Locate the cell with the specified text and output its (x, y) center coordinate. 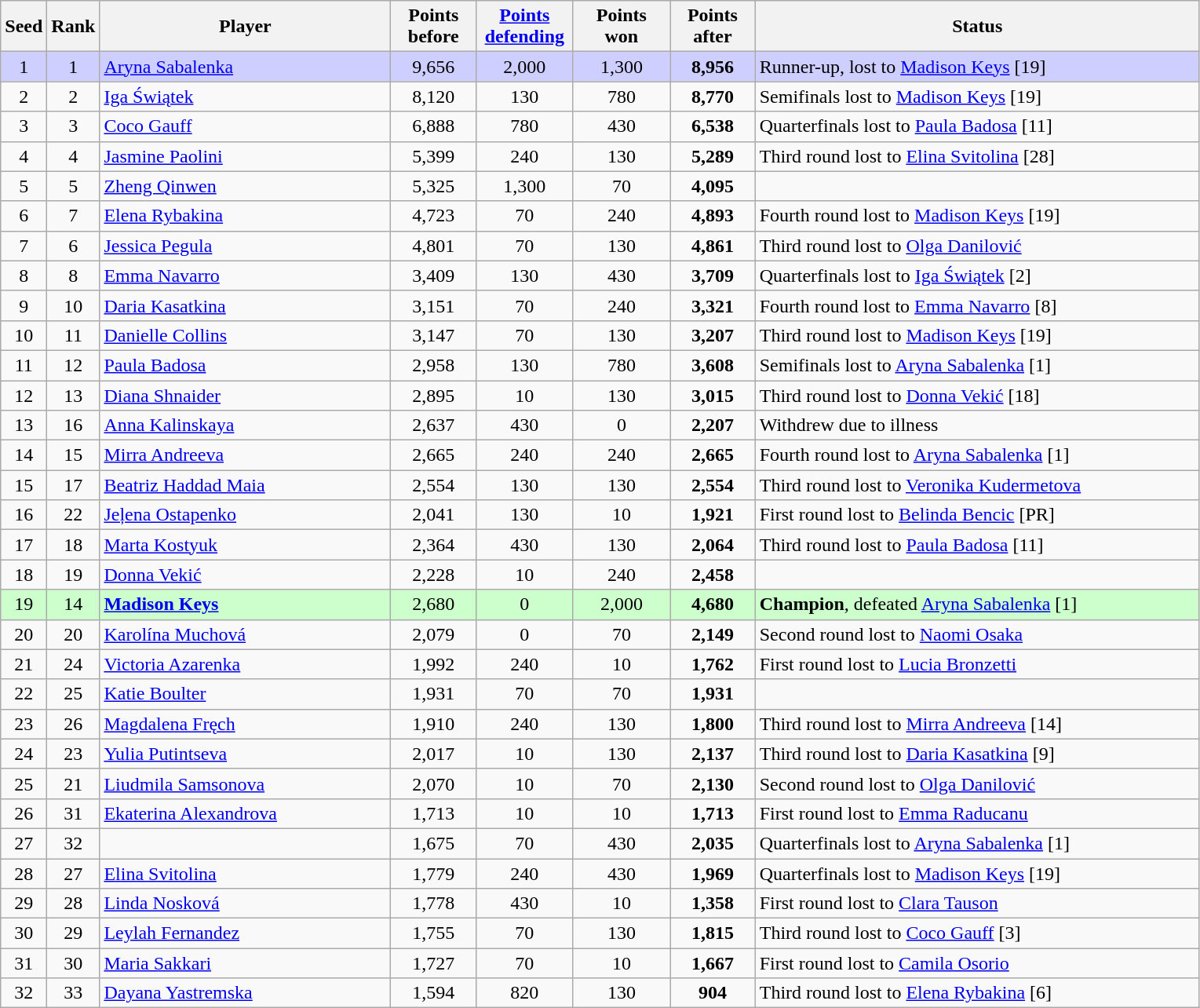
Donna Vekić (245, 575)
5,289 (713, 156)
2,458 (713, 575)
1,667 (713, 963)
2,895 (433, 395)
Iga Świątek (245, 97)
Third round lost to Elina Svitolina [28] (977, 156)
Jeļena Ostapenko (245, 515)
1,910 (433, 724)
4,893 (713, 216)
3,709 (713, 276)
1,921 (713, 515)
Marta Kostyuk (245, 545)
8,120 (433, 97)
Champion, defeated Aryna Sabalenka [1] (977, 604)
Leylah Fernandez (245, 933)
Points before (433, 27)
2,130 (713, 783)
2,207 (713, 425)
Emma Navarro (245, 276)
1,594 (433, 993)
Daria Kasatkina (245, 305)
1,969 (713, 874)
Katie Boulter (245, 694)
Diana Shnaider (245, 395)
Beatriz Haddad Maia (245, 485)
Aryna Sabalenka (245, 67)
Quarterfinals lost to Madison Keys [19] (977, 874)
Points defending (525, 27)
2,637 (433, 425)
2,228 (433, 575)
3,207 (713, 335)
5,399 (433, 156)
2,041 (433, 515)
Fourth round lost to Emma Navarro [8] (977, 305)
Ekaterina Alexandrova (245, 813)
Dayana Yastremska (245, 993)
Paula Badosa (245, 365)
Third round lost to Daria Kasatkina [9] (977, 754)
Rank (74, 27)
6,538 (713, 126)
Third round lost to Madison Keys [19] (977, 335)
Points won (622, 27)
1,778 (433, 904)
1,727 (433, 963)
Third round lost to Paula Badosa [11] (977, 545)
Liudmila Samsonova (245, 783)
2,070 (433, 783)
Withdrew due to illness (977, 425)
9,656 (433, 67)
1,800 (713, 724)
Seed (24, 27)
3,015 (713, 395)
1,755 (433, 933)
9 (24, 305)
First round lost to Lucia Bronzetti (977, 664)
3,409 (433, 276)
4,680 (713, 604)
Runner-up, lost to Madison Keys [19] (977, 67)
Semifinals lost to Aryna Sabalenka [1] (977, 365)
Madison Keys (245, 604)
Third round lost to Donna Vekić [18] (977, 395)
8,956 (713, 67)
3,151 (433, 305)
Third round lost to Coco Gauff [3] (977, 933)
33 (74, 993)
1,779 (433, 874)
4,861 (713, 246)
1,992 (433, 664)
3,321 (713, 305)
Jasmine Paolini (245, 156)
First round lost to Emma Raducanu (977, 813)
Magdalena Fręch (245, 724)
6,888 (433, 126)
Mirra Andreeva (245, 455)
5,325 (433, 186)
Quarterfinals lost to Aryna Sabalenka [1] (977, 843)
First round lost to Clara Tauson (977, 904)
1,815 (713, 933)
Fourth round lost to Aryna Sabalenka [1] (977, 455)
2,680 (433, 604)
2,137 (713, 754)
2,017 (433, 754)
Danielle Collins (245, 335)
Quarterfinals lost to Paula Badosa [11] (977, 126)
2,079 (433, 634)
820 (525, 993)
Third round lost to Mirra Andreeva [14] (977, 724)
Zheng Qinwen (245, 186)
First round lost to Belinda Bencic [PR] (977, 515)
Status (977, 27)
Second round lost to Olga Danilović (977, 783)
Quarterfinals lost to Iga Świątek [2] (977, 276)
4,801 (433, 246)
2,035 (713, 843)
1,358 (713, 904)
Yulia Putintseva (245, 754)
Semifinals lost to Madison Keys [19] (977, 97)
4,723 (433, 216)
Elena Rybakina (245, 216)
2,064 (713, 545)
Karolína Muchová (245, 634)
2,958 (433, 365)
Third round lost to Veronika Kudermetova (977, 485)
2,364 (433, 545)
Victoria Azarenka (245, 664)
Elina Svitolina (245, 874)
2,149 (713, 634)
Player (245, 27)
1,675 (433, 843)
Third round lost to Olga Danilović (977, 246)
Jessica Pegula (245, 246)
8,770 (713, 97)
Fourth round lost to Madison Keys [19] (977, 216)
Second round lost to Naomi Osaka (977, 634)
Anna Kalinskaya (245, 425)
1,762 (713, 664)
Maria Sakkari (245, 963)
Linda Nosková (245, 904)
First round lost to Camila Osorio (977, 963)
4,095 (713, 186)
3,608 (713, 365)
Points after (713, 27)
904 (713, 993)
Third round lost to Elena Rybakina [6] (977, 993)
Coco Gauff (245, 126)
3,147 (433, 335)
